Find where the given text appears and provide that cell's center as [x, y] coordinate. 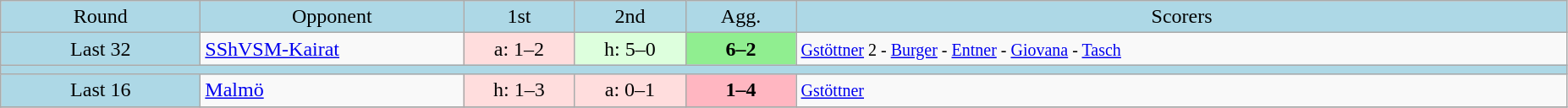
Agg. [741, 17]
Last 32 [101, 49]
Gstöttner 2 - Burger - Entner - Giovana - Tasch [1181, 49]
Scorers [1181, 17]
6–2 [741, 49]
2nd [630, 17]
Gstöttner [1181, 90]
Opponent [332, 17]
Last 16 [101, 90]
1st [520, 17]
a: 0–1 [630, 90]
a: 1–2 [520, 49]
1–4 [741, 90]
h: 1–3 [520, 90]
Malmö [332, 90]
h: 5–0 [630, 49]
Round [101, 17]
SShVSM-Kairat [332, 49]
